Identify which cell holds the provided text, then report its [X, Y] central coordinate. 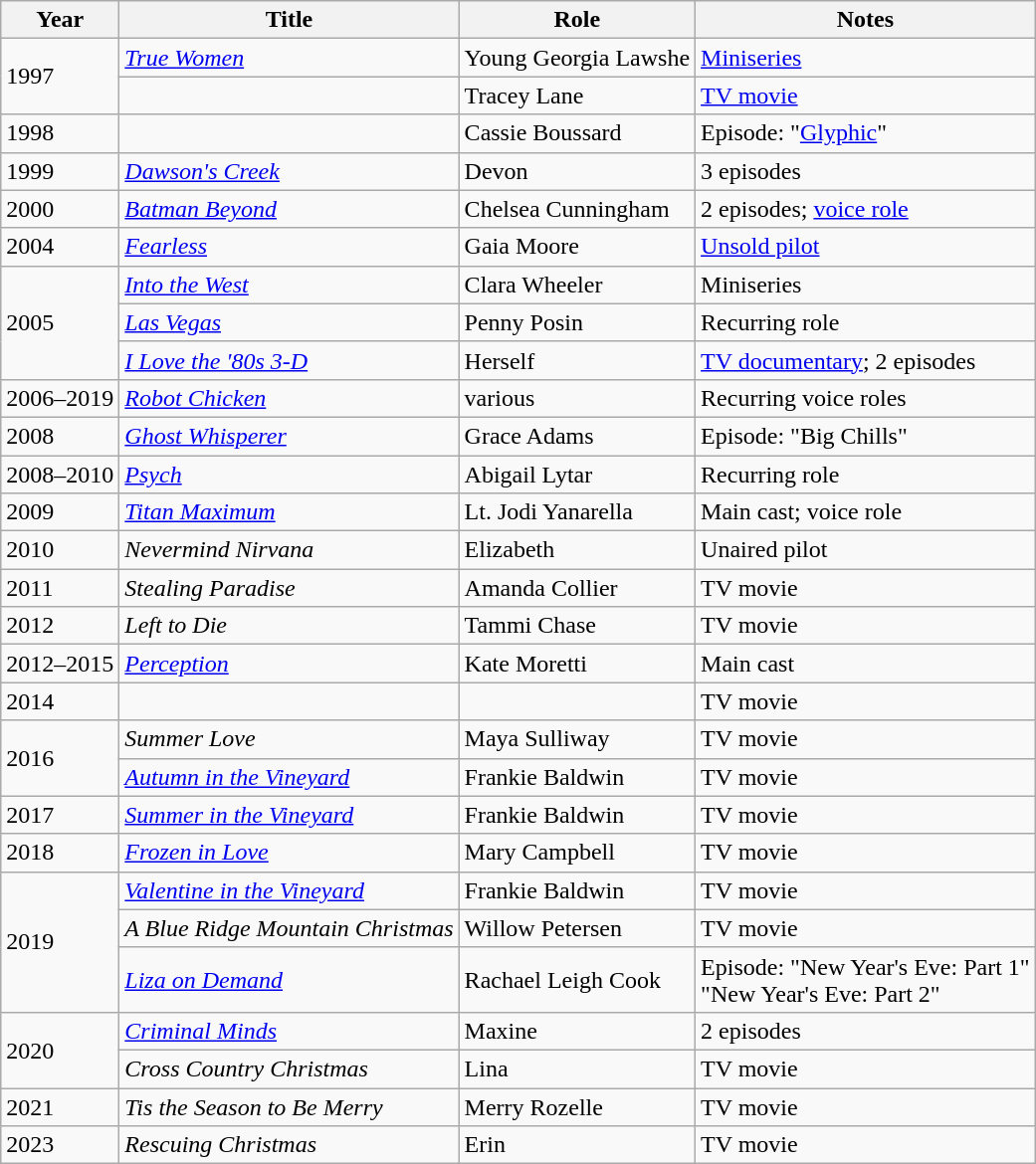
2012 [60, 626]
Las Vegas [289, 322]
2 episodes; voice role [866, 209]
Clara Wheeler [577, 285]
2004 [60, 247]
2008–2010 [60, 475]
1998 [60, 133]
Liza on Demand [289, 979]
Willow Petersen [577, 928]
Unsold pilot [866, 247]
Gaia Moore [577, 247]
Young Georgia Lawshe [577, 58]
Titan Maximum [289, 512]
2009 [60, 512]
Robot Chicken [289, 398]
Episode: "Big Chills" [866, 436]
Lina [577, 1068]
Title [289, 20]
TV documentary; 2 episodes [866, 360]
Tracey Lane [577, 96]
Rachael Leigh Cook [577, 979]
2012–2015 [60, 664]
Penny Posin [577, 322]
2005 [60, 322]
I Love the '80s 3-D [289, 360]
Nevermind Nirvana [289, 550]
Episode: "New Year's Eve: Part 1""New Year's Eve: Part 2" [866, 979]
Main cast; voice role [866, 512]
True Women [289, 58]
Into the West [289, 285]
2017 [60, 815]
Abigail Lytar [577, 475]
3 episodes [866, 171]
Fearless [289, 247]
1997 [60, 77]
Summer Love [289, 739]
Year [60, 20]
1999 [60, 171]
Valentine in the Vineyard [289, 890]
Perception [289, 664]
Maya Sulliway [577, 739]
Batman Beyond [289, 209]
Criminal Minds [289, 1031]
Herself [577, 360]
Episode: "Glyphic" [866, 133]
Amanda Collier [577, 588]
2008 [60, 436]
Lt. Jodi Yanarella [577, 512]
Ghost Whisperer [289, 436]
Recurring voice roles [866, 398]
Left to Die [289, 626]
2014 [60, 701]
2006–2019 [60, 398]
2016 [60, 758]
2011 [60, 588]
2 episodes [866, 1031]
2010 [60, 550]
Elizabeth [577, 550]
Frozen in Love [289, 853]
Autumn in the Vineyard [289, 777]
Cassie Boussard [577, 133]
Chelsea Cunningham [577, 209]
Role [577, 20]
2021 [60, 1107]
Unaired pilot [866, 550]
Merry Rozelle [577, 1107]
2019 [60, 941]
Dawson's Creek [289, 171]
Stealing Paradise [289, 588]
Psych [289, 475]
2018 [60, 853]
Notes [866, 20]
Tammi Chase [577, 626]
Rescuing Christmas [289, 1145]
2023 [60, 1145]
A Blue Ridge Mountain Christmas [289, 928]
Maxine [577, 1031]
Main cast [866, 664]
Kate Moretti [577, 664]
Summer in the Vineyard [289, 815]
Erin [577, 1145]
Devon [577, 171]
2000 [60, 209]
Grace Adams [577, 436]
various [577, 398]
Cross Country Christmas [289, 1068]
Mary Campbell [577, 853]
2020 [60, 1050]
Tis the Season to Be Merry [289, 1107]
